Search for the cell housing the specified text and yield its [X, Y] center coordinate. 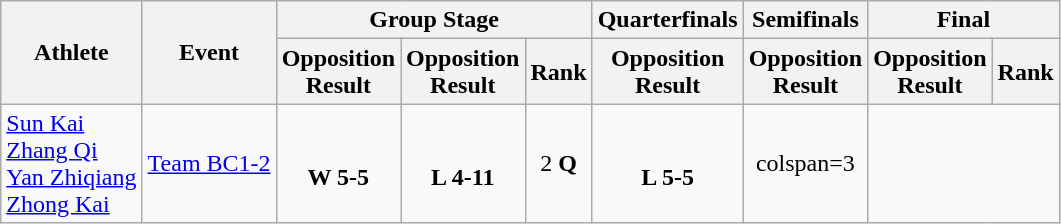
L 5-5 [668, 164]
Final [964, 20]
2 Q [558, 164]
colspan=3 [805, 164]
Group Stage [434, 20]
Team BC1-2 [209, 164]
Sun KaiZhang QiYan ZhiqiangZhong Kai [72, 164]
Quarterfinals [668, 20]
W 5-5 [338, 164]
Athlete [72, 52]
Event [209, 52]
Semifinals [805, 20]
L 4-11 [463, 164]
